Determine the (X, Y) coordinate at the center of the cell enclosing the given text.  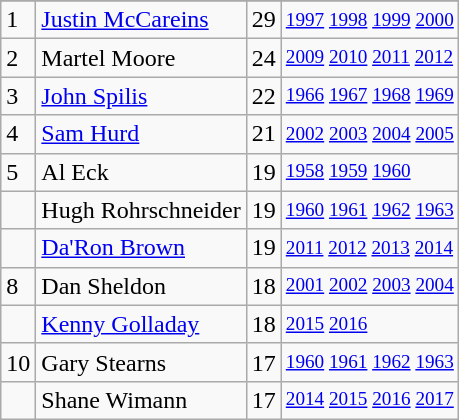
2014 2015 2016 2017 (370, 400)
24 (264, 58)
10 (18, 362)
Gary Stearns (141, 362)
5 (18, 172)
4 (18, 134)
Dan Sheldon (141, 286)
Al Eck (141, 172)
22 (264, 96)
21 (264, 134)
Kenny Golladay (141, 324)
1958 1959 1960 (370, 172)
1997 1998 1999 2000 (370, 20)
2002 2003 2004 2005 (370, 134)
29 (264, 20)
Martel Moore (141, 58)
3 (18, 96)
1 (18, 20)
Justin McCareins (141, 20)
2 (18, 58)
2001 2002 2003 2004 (370, 286)
John Spilis (141, 96)
Hugh Rohrschneider (141, 210)
8 (18, 286)
2015 2016 (370, 324)
Shane Wimann (141, 400)
Da'Ron Brown (141, 248)
Sam Hurd (141, 134)
2011 2012 2013 2014 (370, 248)
1966 1967 1968 1969 (370, 96)
2009 2010 2011 2012 (370, 58)
